Detect which cell encompasses the target text, then output its [x, y] center coordinate. 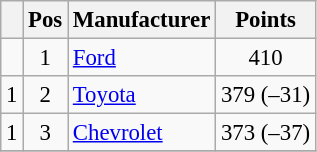
Manufacturer [142, 20]
2 [46, 95]
3 [46, 133]
373 (–37) [266, 133]
Pos [46, 20]
Points [266, 20]
Chevrolet [142, 133]
Ford [142, 58]
379 (–31) [266, 95]
Toyota [142, 95]
410 [266, 58]
